Locate the cell with the specified text and output its [X, Y] center coordinate. 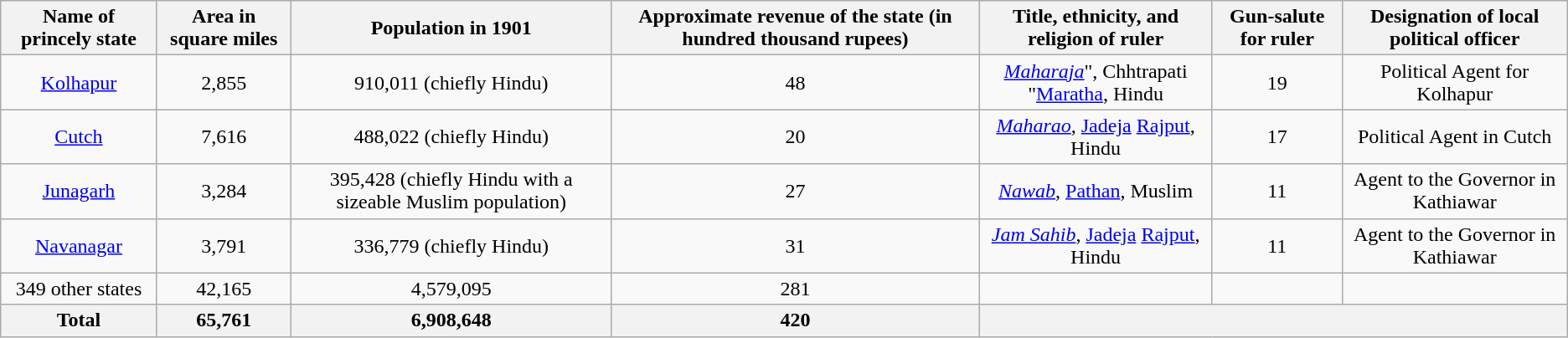
7,616 [224, 137]
281 [796, 289]
20 [796, 137]
Name of princely state [79, 28]
910,011 (chiefly Hindu) [451, 82]
Nawab, Pathan, Muslim [1096, 191]
Area in square miles [224, 28]
3,284 [224, 191]
Maharaja", Chhtrapati "Maratha, Hindu [1096, 82]
Navanagar [79, 246]
395,428 (chiefly Hindu with a sizeable Muslim population) [451, 191]
3,791 [224, 246]
Political Agent for Kolhapur [1454, 82]
Designation of local political officer [1454, 28]
336,779 (chiefly Hindu) [451, 246]
420 [796, 320]
Approximate revenue of the state (in hundred thousand rupees) [796, 28]
488,022 (chiefly Hindu) [451, 137]
65,761 [224, 320]
19 [1277, 82]
6,908,648 [451, 320]
Gun-salute for ruler [1277, 28]
Kolhapur [79, 82]
Title, ethnicity, and religion of ruler [1096, 28]
Political Agent in Cutch [1454, 137]
Jam Sahib, Jadeja Rajput, Hindu [1096, 246]
17 [1277, 137]
2,855 [224, 82]
Cutch [79, 137]
Junagarh [79, 191]
31 [796, 246]
27 [796, 191]
48 [796, 82]
Maharao, Jadeja Rajput, Hindu [1096, 137]
Population in 1901 [451, 28]
42,165 [224, 289]
349 other states [79, 289]
Total [79, 320]
4,579,095 [451, 289]
